Return (x, y) of the center of cell containing provided text 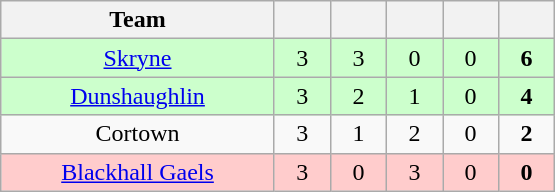
6 (527, 58)
Blackhall Gaels (138, 172)
4 (527, 96)
Team (138, 20)
Skryne (138, 58)
Dunshaughlin (138, 96)
Cortown (138, 134)
